Provide the (x, y) coordinate of the cell's center where the given text is located.  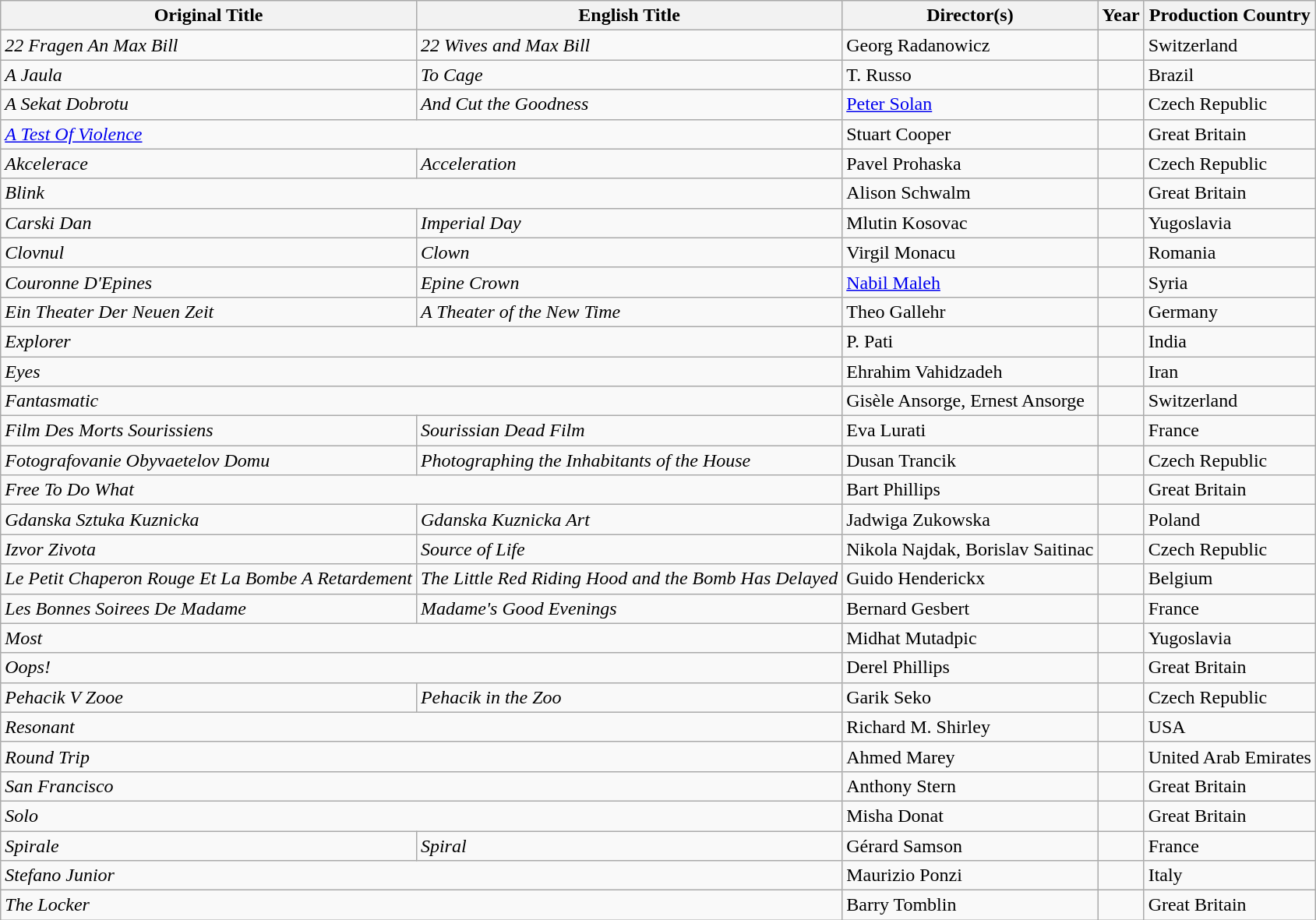
Ehrahim Vahidzadeh (970, 372)
Source of Life (629, 549)
Explorer (422, 341)
Oops! (422, 668)
United Arab Emirates (1230, 756)
USA (1230, 727)
Izvor Zivota (209, 549)
T. Russo (970, 75)
Eva Lurati (970, 431)
Production Country (1230, 16)
Garik Seko (970, 697)
Misha Donat (970, 816)
Spiral (629, 845)
Acceleration (629, 164)
Barry Tomblin (970, 905)
Iran (1230, 372)
Film Des Morts Sourissiens (209, 431)
Pehacik in the Zoo (629, 697)
The Locker (422, 905)
Syria (1230, 282)
Italy (1230, 876)
Richard M. Shirley (970, 727)
Romania (1230, 252)
The Little Red Riding Hood and the Bomb Has Delayed (629, 579)
Carski Dan (209, 223)
Solo (422, 816)
Ahmed Marey (970, 756)
Gdanska Kuznicka Art (629, 520)
22 Fragen An Max Bill (209, 45)
Resonant (422, 727)
Gisèle Ansorge, Ernest Ansorge (970, 401)
Dusan Trancik (970, 460)
Couronne D'Epines (209, 282)
A Theater of the New Time (629, 312)
Pavel Prohaska (970, 164)
Imperial Day (629, 223)
Most (422, 638)
Nabil Maleh (970, 282)
A Test Of Violence (422, 134)
Eyes (422, 372)
Nikola Najdak, Borislav Saitinac (970, 549)
Theo Gallehr (970, 312)
Director(s) (970, 16)
P. Pati (970, 341)
Maurizio Ponzi (970, 876)
Jadwiga Zukowska (970, 520)
Fantasmatic (422, 401)
Photographing the Inhabitants of the House (629, 460)
Original Title (209, 16)
Peter Solan (970, 104)
Clovnul (209, 252)
English Title (629, 16)
Stuart Cooper (970, 134)
Virgil Monacu (970, 252)
Les Bonnes Soirees De Madame (209, 608)
Akcelerace (209, 164)
Bart Phillips (970, 490)
Free To Do What (422, 490)
Year (1120, 16)
Brazil (1230, 75)
Gérard Samson (970, 845)
And Cut the Goodness (629, 104)
Guido Henderickx (970, 579)
Epine Crown (629, 282)
Gdanska Sztuka Kuznicka (209, 520)
Pehacik V Zooe (209, 697)
A Jaula (209, 75)
Sourissian Dead Film (629, 431)
San Francisco (422, 786)
A Sekat Dobrotu (209, 104)
To Cage (629, 75)
Fotografovanie Obyvaetelov Domu (209, 460)
Mlutin Kosovac (970, 223)
Poland (1230, 520)
Round Trip (422, 756)
Midhat Mutadpic (970, 638)
Georg Radanowicz (970, 45)
India (1230, 341)
Clown (629, 252)
Germany (1230, 312)
Alison Schwalm (970, 193)
Madame's Good Evenings (629, 608)
Derel Phillips (970, 668)
Blink (422, 193)
Spirale (209, 845)
Anthony Stern (970, 786)
22 Wives and Max Bill (629, 45)
Ein Theater Der Neuen Zeit (209, 312)
Bernard Gesbert (970, 608)
Le Petit Chaperon Rouge Et La Bombe A Retardement (209, 579)
Stefano Junior (422, 876)
Belgium (1230, 579)
